Output the (x, y) coordinate of the center of the cell containing the given text.  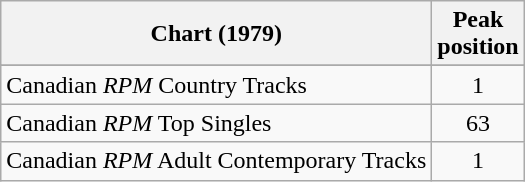
Chart (1979) (216, 34)
Canadian RPM Country Tracks (216, 85)
63 (478, 123)
Canadian RPM Adult Contemporary Tracks (216, 161)
Peakposition (478, 34)
Canadian RPM Top Singles (216, 123)
